Pinpoint the cell where the given text exists, returning its (x, y) midpoint coordinate. 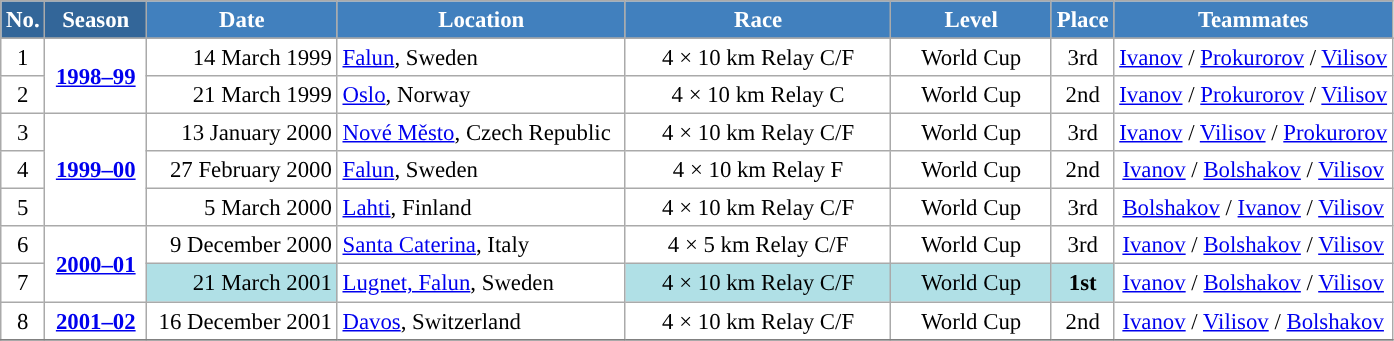
4 (23, 170)
Ivanov / Vilisov / Prokurorov (1253, 133)
1999–00 (96, 170)
21 March 2001 (242, 283)
Race (758, 20)
Lugnet, Falun, Sweden (481, 283)
4 × 5 km Relay C/F (758, 245)
2000–01 (96, 264)
4 × 10 km Relay F (758, 170)
3 (23, 133)
2001–02 (96, 321)
Level (972, 20)
21 March 1999 (242, 95)
5 (23, 208)
Bolshakov / Ivanov / Vilisov (1253, 208)
Date (242, 20)
9 December 2000 (242, 245)
Teammates (1253, 20)
16 December 2001 (242, 321)
Season (96, 20)
5 March 2000 (242, 208)
1st (1082, 283)
13 January 2000 (242, 133)
7 (23, 283)
Lahti, Finland (481, 208)
Davos, Switzerland (481, 321)
1998–99 (96, 76)
Location (481, 20)
6 (23, 245)
Place (1082, 20)
8 (23, 321)
Ivanov / Vilisov / Bolshakov (1253, 321)
27 February 2000 (242, 170)
14 March 1999 (242, 58)
2 (23, 95)
Nové Město, Czech Republic (481, 133)
No. (23, 20)
1 (23, 58)
Santa Caterina, Italy (481, 245)
4 × 10 km Relay C (758, 95)
Oslo, Norway (481, 95)
